Return the [X, Y] coordinate for the center point of the cell that contains the specified text.  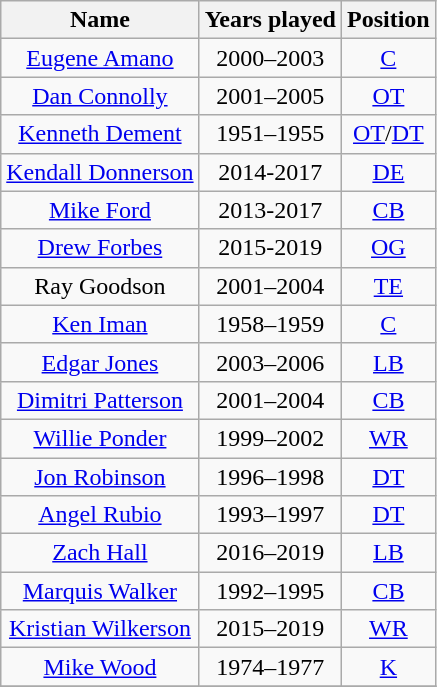
Kenneth Dement [100, 134]
1993–1997 [270, 515]
1951–1955 [270, 134]
1958–1959 [270, 324]
1992–1995 [270, 591]
Position [389, 20]
Years played [270, 20]
Kendall Donnerson [100, 172]
2001–2005 [270, 96]
Edgar Jones [100, 362]
Angel Rubio [100, 515]
1999–2002 [270, 438]
2003–2006 [270, 362]
Ken Iman [100, 324]
2013-2017 [270, 210]
Willie Ponder [100, 438]
Dimitri Patterson [100, 400]
Jon Robinson [100, 477]
Dan Connolly [100, 96]
2000–2003 [270, 58]
Ray Goodson [100, 286]
2015-2019 [270, 248]
Drew Forbes [100, 248]
2015–2019 [270, 629]
2014-2017 [270, 172]
Mike Ford [100, 210]
Zach Hall [100, 553]
OG [389, 248]
Kristian Wilkerson [100, 629]
1974–1977 [270, 667]
2016–2019 [270, 553]
K [389, 667]
TE [389, 286]
OT [389, 96]
Name [100, 20]
DE [389, 172]
OT/DT [389, 134]
Eugene Amano [100, 58]
Marquis Walker [100, 591]
1996–1998 [270, 477]
Mike Wood [100, 667]
